Return [x, y] of the center of cell containing provided text 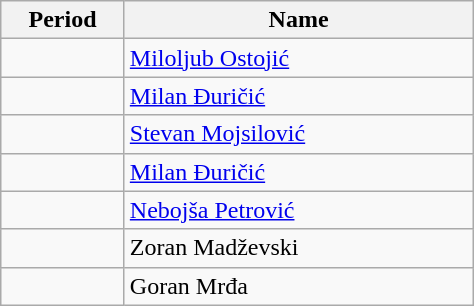
Nebojša Petrović [298, 210]
Stevan Mojsilović [298, 134]
Miloljub Ostojić [298, 58]
Period [63, 20]
Name [298, 20]
Zoran Madževski [298, 248]
Goran Mrđa [298, 286]
